Output the (X, Y) coordinate of the center of the cell containing the given text.  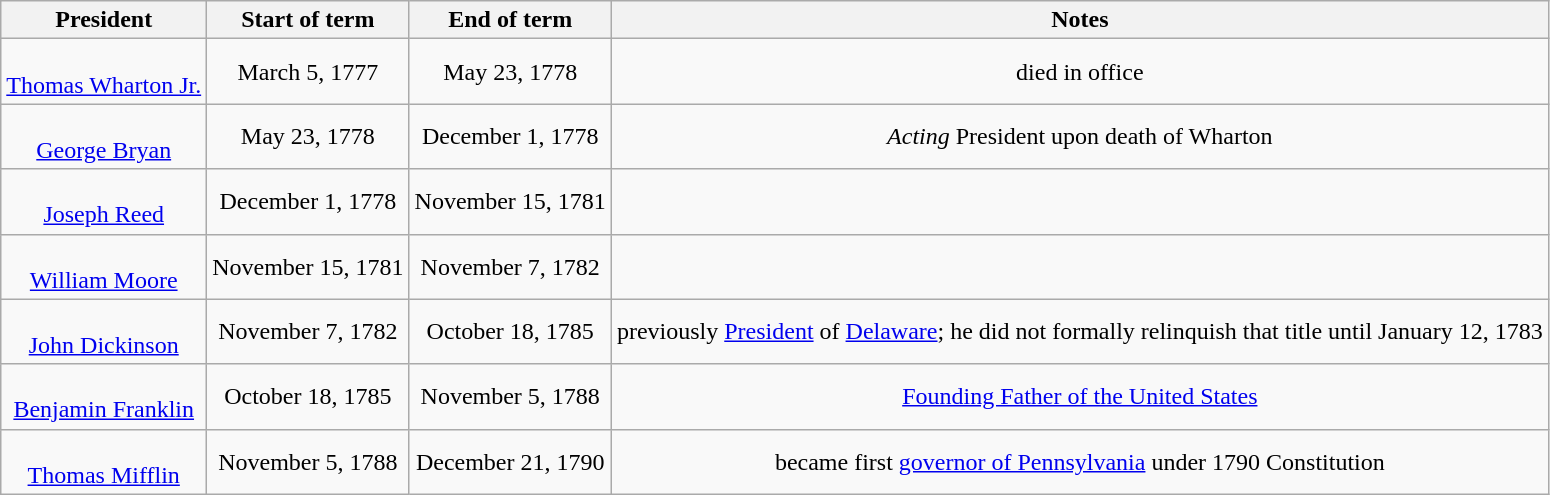
William Moore (104, 266)
Start of term (308, 20)
Thomas Mifflin (104, 462)
became first governor of Pennsylvania under 1790 Constitution (1080, 462)
John Dickinson (104, 332)
Notes (1080, 20)
Acting President upon death of Wharton (1080, 136)
March 5, 1777 (308, 72)
December 21, 1790 (510, 462)
died in office (1080, 72)
previously President of Delaware; he did not formally relinquish that title until January 12, 1783 (1080, 332)
End of term (510, 20)
Joseph Reed (104, 202)
President (104, 20)
Thomas Wharton Jr. (104, 72)
Benjamin Franklin (104, 396)
Founding Father of the United States (1080, 396)
George Bryan (104, 136)
